From the cell containing the given text, extract its center point as (X, Y) coordinate. 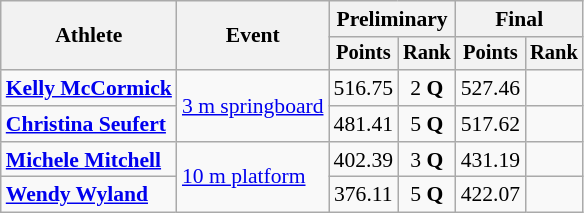
Event (253, 36)
Wendy Wyland (89, 195)
527.46 (490, 88)
422.07 (490, 195)
517.62 (490, 124)
376.11 (364, 195)
431.19 (490, 160)
Final (520, 19)
2 Q (427, 88)
3 m springboard (253, 106)
3 Q (427, 160)
Christina Seufert (89, 124)
Athlete (89, 36)
481.41 (364, 124)
402.39 (364, 160)
Preliminary (392, 19)
516.75 (364, 88)
Michele Mitchell (89, 160)
10 m platform (253, 178)
Kelly McCormick (89, 88)
